Locate the cell with the specified text and output its (X, Y) center coordinate. 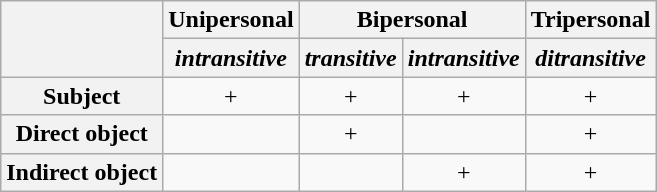
ditransitive (590, 58)
Subject (82, 96)
transitive (350, 58)
Direct object (82, 134)
Indirect object (82, 172)
Bipersonal (412, 20)
Tripersonal (590, 20)
Unipersonal (231, 20)
